Capture the cell that displays the provided text and extract its (x, y) central coordinate. 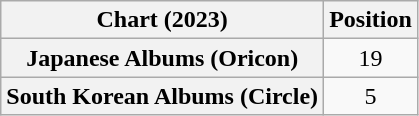
5 (371, 96)
19 (371, 58)
Position (371, 20)
Chart (2023) (162, 20)
Japanese Albums (Oricon) (162, 58)
South Korean Albums (Circle) (162, 96)
